Locate the cell with the specified text and output its (X, Y) center coordinate. 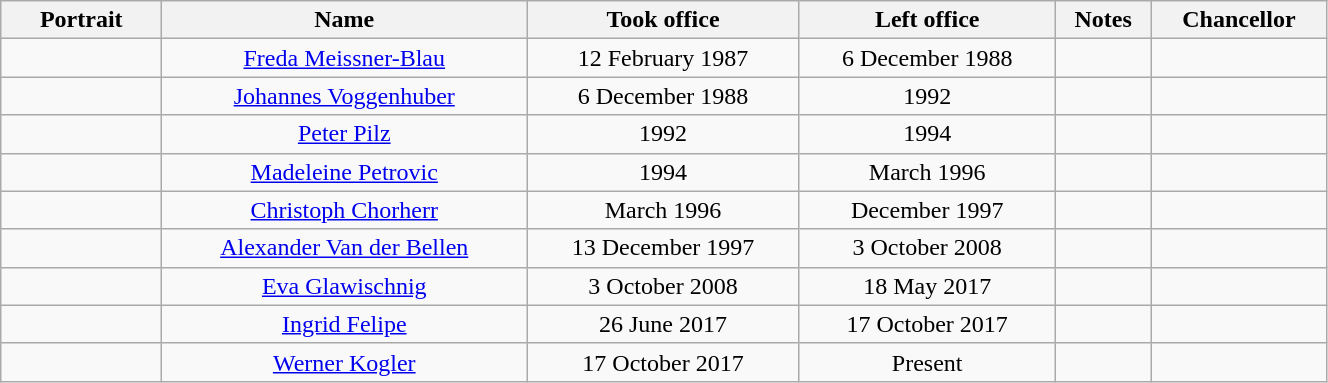
Werner Kogler (344, 362)
December 1997 (927, 210)
Chancellor (1238, 20)
Present (927, 362)
Christoph Chorherr (344, 210)
Left office (927, 20)
18 May 2017 (927, 286)
Peter Pilz (344, 134)
Johannes Voggenhuber (344, 96)
Ingrid Felipe (344, 324)
Took office (664, 20)
Name (344, 20)
26 June 2017 (664, 324)
Notes (1103, 20)
Alexander Van der Bellen (344, 248)
13 December 1997 (664, 248)
Portrait (82, 20)
12 February 1987 (664, 58)
Madeleine Petrovic (344, 172)
Freda Meissner-Blau (344, 58)
Eva Glawischnig (344, 286)
